Detect which cell encompasses the target text, then output its [x, y] center coordinate. 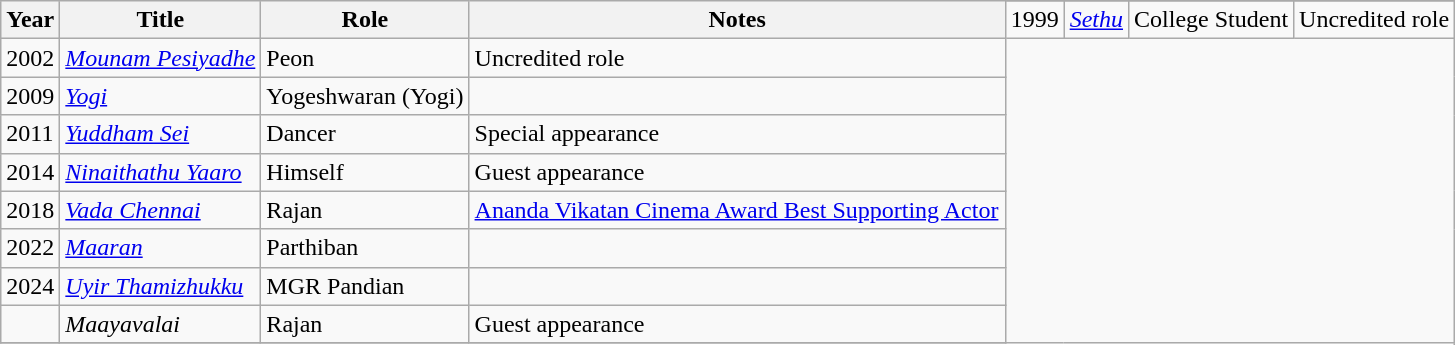
2011 [30, 134]
Notes [737, 20]
1999 [1034, 20]
2009 [30, 96]
Title [160, 20]
Mounam Pesiyadhe [160, 58]
Ninaithathu Yaaro [160, 172]
Special appearance [737, 134]
Sethu [1096, 20]
Ananda Vikatan Cinema Award Best Supporting Actor [737, 210]
Dancer [365, 134]
Maaran [160, 248]
Yuddham Sei [160, 134]
Year [30, 20]
Peon [365, 58]
Vada Chennai [160, 210]
Uyir Thamizhukku [160, 286]
Yogeshwaran (Yogi) [365, 96]
2024 [30, 286]
2002 [30, 58]
Himself [365, 172]
Parthiban [365, 248]
MGR Pandian [365, 286]
Role [365, 20]
2018 [30, 210]
Yogi [160, 96]
Maayavalai [160, 324]
College Student [1212, 20]
2022 [30, 248]
2014 [30, 172]
